From the cell containing the given text, extract its center point as [x, y] coordinate. 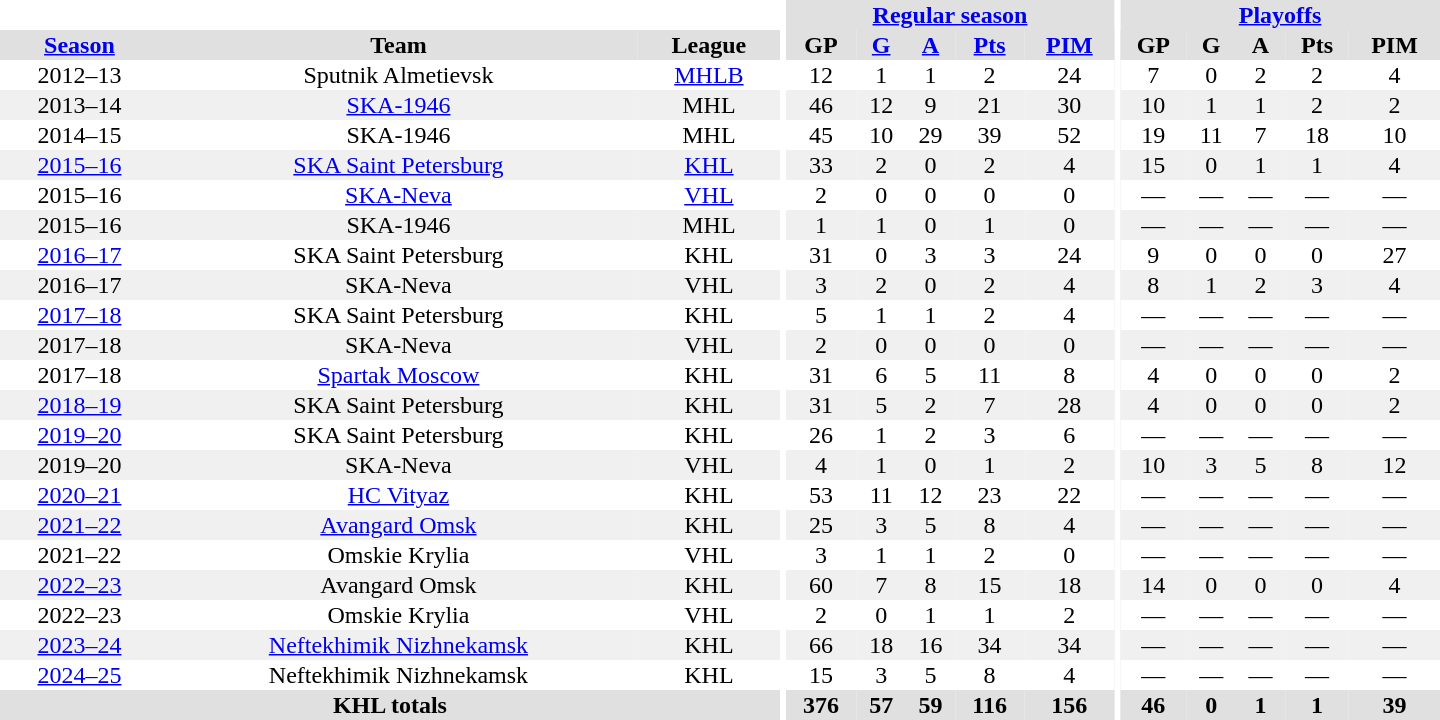
30 [1070, 105]
HC Vityaz [398, 495]
21 [990, 105]
2020–21 [80, 495]
45 [820, 135]
2018–19 [80, 405]
26 [820, 435]
16 [930, 645]
Spartak Moscow [398, 375]
Team [398, 45]
14 [1153, 585]
57 [882, 705]
28 [1070, 405]
League [709, 45]
Season [80, 45]
376 [820, 705]
Playoffs [1280, 15]
53 [820, 495]
25 [820, 525]
2023–24 [80, 645]
27 [1394, 255]
29 [930, 135]
2014–15 [80, 135]
22 [1070, 495]
Regular season [950, 15]
2024–25 [80, 675]
19 [1153, 135]
52 [1070, 135]
2013–14 [80, 105]
33 [820, 165]
66 [820, 645]
KHL totals [390, 705]
Sputnik Almetievsk [398, 75]
116 [990, 705]
156 [1070, 705]
23 [990, 495]
MHLB [709, 75]
59 [930, 705]
60 [820, 585]
2012–13 [80, 75]
